Determine the [X, Y] coordinate at the center of the cell enclosing the given text.  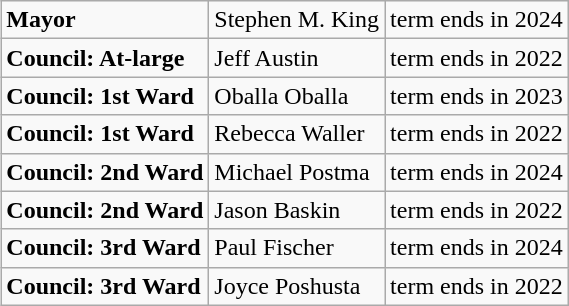
Mayor [105, 20]
term ends in 2023 [477, 96]
Paul Fischer [297, 248]
Council: At-large [105, 58]
Joyce Poshusta [297, 286]
Jeff Austin [297, 58]
Rebecca Waller [297, 134]
Stephen M. King [297, 20]
Jason Baskin [297, 210]
Michael Postma [297, 172]
Oballa Oballa [297, 96]
